Provide the (x, y) coordinate of the cell's center where the given text is located.  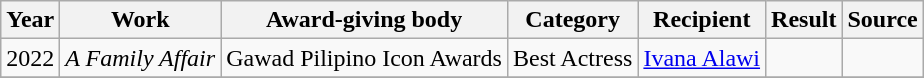
Year (30, 20)
Work (140, 20)
Ivana Alawi (702, 58)
Result (804, 20)
2022 (30, 58)
Source (882, 20)
A Family Affair (140, 58)
Award-giving body (364, 20)
Gawad Pilipino Icon Awards (364, 58)
Recipient (702, 20)
Category (572, 20)
Best Actress (572, 58)
